Provide the [x, y] coordinate of the cell's center where the given text is located.  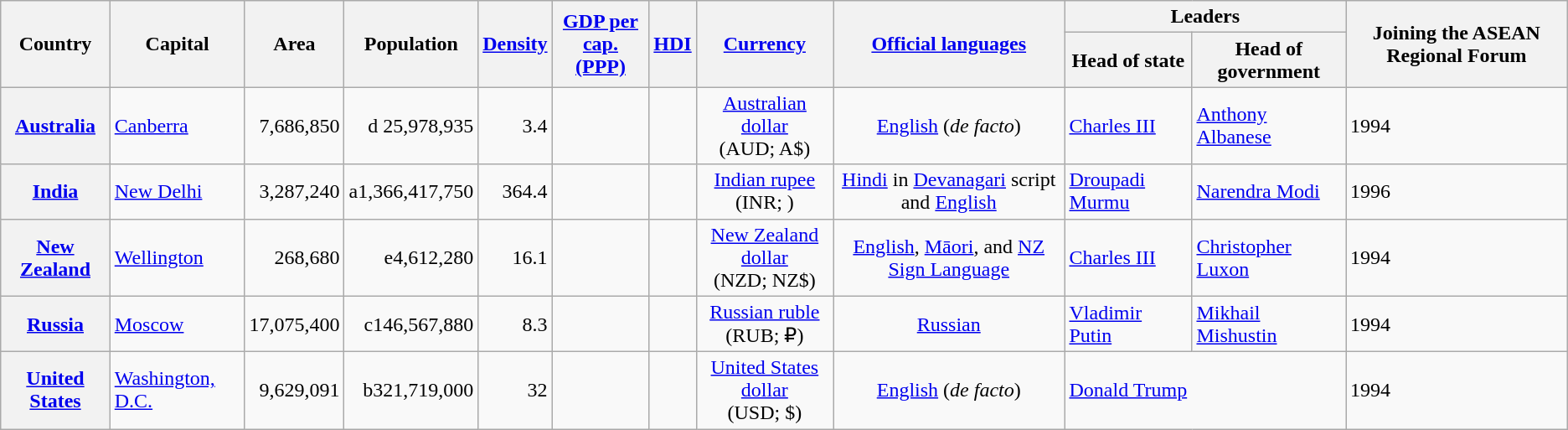
Narendra Modi [1269, 191]
Droupadi Murmu [1128, 191]
New Delhi [178, 191]
Christopher Luxon [1269, 257]
HDI [673, 44]
Vladimir Putin [1128, 324]
Russian [948, 324]
Official languages [948, 44]
Anthony Albanese [1269, 126]
GDP per cap.(PPP) [601, 44]
c146,567,880 [411, 324]
Capital [178, 44]
English, Māori, and NZ Sign Language [948, 257]
b321,719,000 [411, 391]
Australia [55, 126]
Australian dollar(AUD; A$) [764, 126]
1996 [1457, 191]
Donald Trump [1205, 391]
Russian ruble(RUB; ₽) [764, 324]
Leaders [1205, 17]
e4,612,280 [411, 257]
Head of government [1269, 60]
Hindi in Devanagari script and English [948, 191]
New Zealand [55, 257]
United States dollar(USD; $) [764, 391]
Canberra [178, 126]
Currency [764, 44]
17,075,400 [295, 324]
Joining the ASEAN Regional Forum [1457, 44]
364.4 [515, 191]
Wellington [178, 257]
d 25,978,935 [411, 126]
India [55, 191]
3,287,240 [295, 191]
Area [295, 44]
Country [55, 44]
9,629,091 [295, 391]
United States [55, 391]
New Zealand dollar(NZD; NZ$) [764, 257]
8.3 [515, 324]
16.1 [515, 257]
Washington, D.C. [178, 391]
Density [515, 44]
Mikhail Mishustin [1269, 324]
Indian rupee(INR; ) [764, 191]
Head of state [1128, 60]
7,686,850 [295, 126]
Russia [55, 324]
3.4 [515, 126]
a1,366,417,750 [411, 191]
32 [515, 391]
Moscow [178, 324]
268,680 [295, 257]
Population [411, 44]
